Search for the cell housing the specified text and yield its (X, Y) center coordinate. 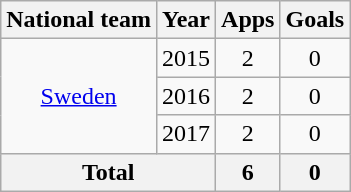
Apps (248, 20)
2016 (186, 96)
National team (79, 20)
2017 (186, 134)
6 (248, 172)
Sweden (79, 96)
2015 (186, 58)
Total (108, 172)
Year (186, 20)
Goals (315, 20)
